Pinpoint the cell where the given text exists, returning its (x, y) midpoint coordinate. 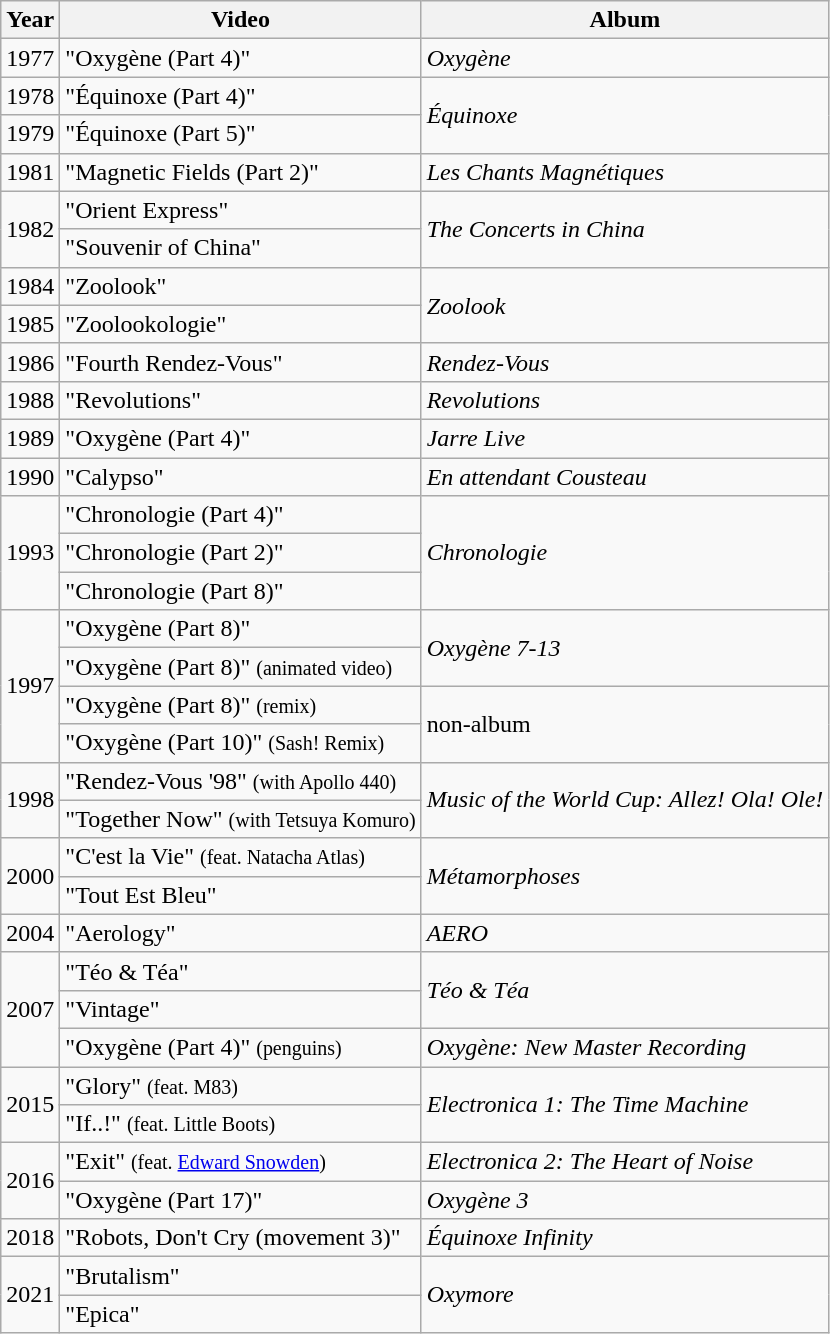
"Calypso" (240, 477)
"Together Now" (with Tetsuya Komuro) (240, 819)
"Fourth Rendez-Vous" (240, 362)
1982 (30, 229)
1984 (30, 286)
"Téo & Téa" (240, 971)
non-album (625, 724)
The Concerts in China (625, 229)
Oxymore (625, 1295)
Electronica 2: The Heart of Noise (625, 1162)
Revolutions (625, 400)
Music of the World Cup: Allez! Ola! Ole! (625, 800)
"Brutalism" (240, 1276)
Téo & Téa (625, 990)
"Magnetic Fields (Part 2)" (240, 172)
1990 (30, 477)
"Souvenir of China" (240, 248)
Oxygène 3 (625, 1200)
1981 (30, 172)
"Orient Express" (240, 210)
"Tout Est Bleu" (240, 895)
"Équinoxe (Part 4)" (240, 96)
2018 (30, 1238)
"Oxygène (Part 4)" (penguins) (240, 1047)
"Chronologie (Part 2)" (240, 553)
"Oxygène (Part 8)" (animated video) (240, 667)
Electronica 1: The Time Machine (625, 1104)
"If..!" (feat. Little Boots) (240, 1124)
Oxygène (625, 58)
"Oxygène (Part 17)" (240, 1200)
"Oxygène (Part 8)" (remix) (240, 705)
"Revolutions" (240, 400)
Équinoxe (625, 115)
"Oxygène (Part 8)" (240, 629)
En attendant Cousteau (625, 477)
"Robots, Don't Cry (movement 3)" (240, 1238)
"Aerology" (240, 933)
Oxygène 7-13 (625, 648)
2021 (30, 1295)
Les Chants Magnétiques (625, 172)
Équinoxe Infinity (625, 1238)
Zoolook (625, 305)
1977 (30, 58)
"Epica" (240, 1314)
"Vintage" (240, 1009)
"Exit" (feat. Edward Snowden) (240, 1162)
1993 (30, 553)
Album (625, 20)
1979 (30, 134)
AERO (625, 933)
1985 (30, 324)
Jarre Live (625, 438)
2004 (30, 933)
1988 (30, 400)
Métamorphoses (625, 876)
Rendez-Vous (625, 362)
"Chronologie (Part 4)" (240, 515)
Video (240, 20)
2016 (30, 1181)
1978 (30, 96)
2000 (30, 876)
2015 (30, 1104)
"Oxygène (Part 10)" (Sash! Remix) (240, 743)
Chronologie (625, 553)
Oxygène: New Master Recording (625, 1047)
"Glory" (feat. M83) (240, 1085)
"Zoolookologie" (240, 324)
2007 (30, 1009)
"Équinoxe (Part 5)" (240, 134)
1986 (30, 362)
1997 (30, 686)
"Chronologie (Part 8)" (240, 591)
"Rendez-Vous '98" (with Apollo 440) (240, 781)
"Zoolook" (240, 286)
Year (30, 20)
"C'est la Vie" (feat. Natacha Atlas) (240, 857)
1989 (30, 438)
1998 (30, 800)
